Scan for the cell matching the given text and deliver its [X, Y] coordinate at center. 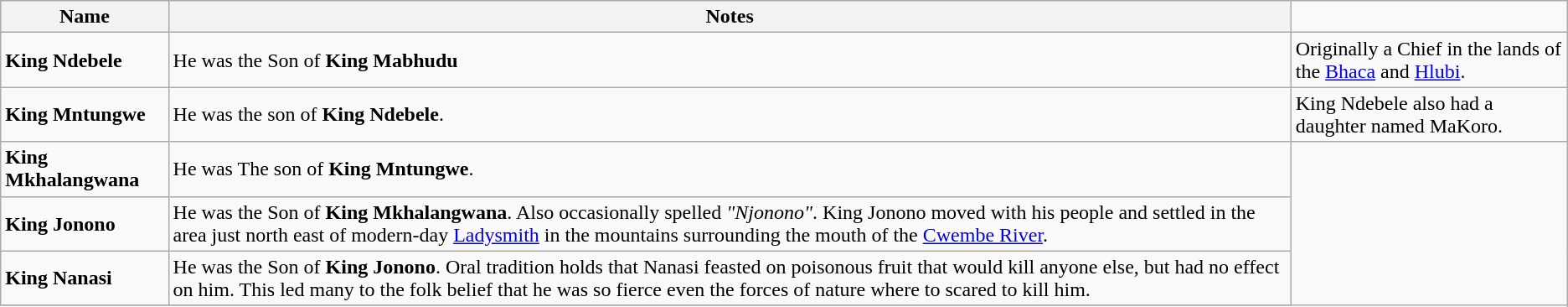
He was The son of King Mntungwe. [730, 169]
King Nanasi [85, 278]
He was the son of King Ndebele. [730, 114]
Originally a Chief in the lands of the Bhaca and Hlubi. [1429, 60]
King Jonono [85, 223]
King Ndebele [85, 60]
He was the Son of King Mabhudu [730, 60]
King Ndebele also had a daughter named MaKoro. [1429, 114]
King Mkhalangwana [85, 169]
Name [85, 17]
Notes [730, 17]
King Mntungwe [85, 114]
